Locate the cell with the specified text and output its (X, Y) center coordinate. 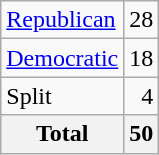
Total (62, 134)
4 (142, 96)
50 (142, 134)
28 (142, 20)
18 (142, 58)
Republican (62, 20)
Split (62, 96)
Democratic (62, 58)
